From the cell containing the given text, extract its center point as (X, Y) coordinate. 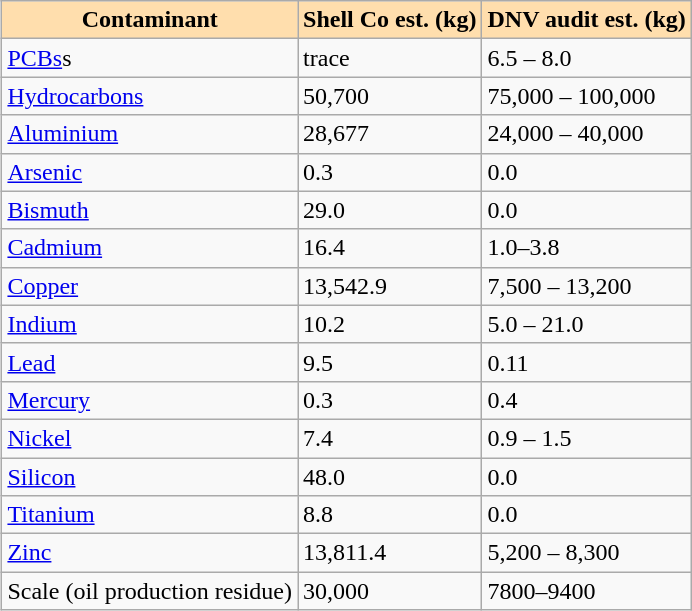
Arsenic (150, 172)
13,542.9 (390, 286)
Cadmium (150, 248)
8.8 (390, 515)
0.4 (586, 400)
5,200 – 8,300 (586, 553)
7.4 (390, 438)
Indium (150, 324)
Scale (oil production residue) (150, 591)
13,811.4 (390, 553)
30,000 (390, 591)
Zinc (150, 553)
5.0 – 21.0 (586, 324)
Nickel (150, 438)
0.11 (586, 362)
Aluminium (150, 134)
Copper (150, 286)
9.5 (390, 362)
PCBss (150, 58)
75,000 – 100,000 (586, 96)
16.4 (390, 248)
7,500 – 13,200 (586, 286)
24,000 – 40,000 (586, 134)
29.0 (390, 210)
48.0 (390, 477)
Mercury (150, 400)
7800–9400 (586, 591)
trace (390, 58)
0.9 – 1.5 (586, 438)
Shell Co est. (kg) (390, 20)
Lead (150, 362)
Contaminant (150, 20)
28,677 (390, 134)
Titanium (150, 515)
DNV audit est. (kg) (586, 20)
Silicon (150, 477)
10.2 (390, 324)
6.5 – 8.0 (586, 58)
1.0–3.8 (586, 248)
50,700 (390, 96)
Hydrocarbons (150, 96)
Bismuth (150, 210)
